From the cell containing the given text, extract its center point as [x, y] coordinate. 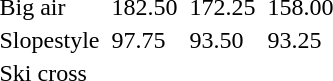
97.75 [144, 40]
93.50 [222, 40]
